Pinpoint the cell where the given text exists, returning its (x, y) midpoint coordinate. 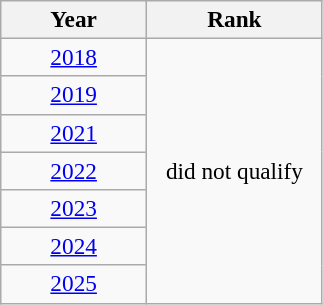
2018 (74, 57)
2024 (74, 246)
2019 (74, 95)
2021 (74, 133)
Year (74, 19)
did not qualify (235, 170)
2025 (74, 284)
2023 (74, 208)
2022 (74, 170)
Rank (235, 19)
